Scan for the cell matching the given text and deliver its (x, y) coordinate at center. 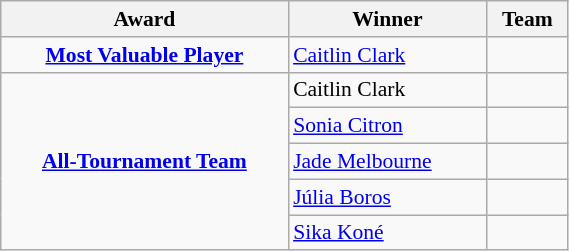
Júlia Boros (388, 197)
Jade Melbourne (388, 162)
Most Valuable Player (144, 55)
Sika Koné (388, 233)
Winner (388, 19)
Sonia Citron (388, 126)
All-Tournament Team (144, 161)
Team (528, 19)
Award (144, 19)
